Find where the given text appears and provide that cell's center as (x, y) coordinate. 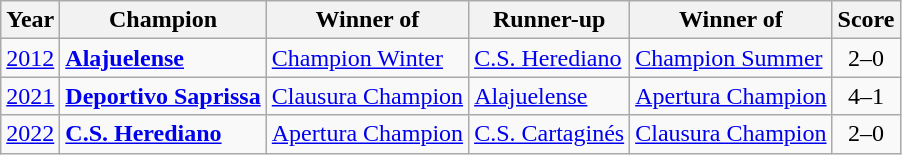
Year (30, 20)
Champion Summer (731, 58)
C.S. Cartaginés (550, 134)
Runner-up (550, 20)
Champion Winter (367, 58)
2012 (30, 58)
2021 (30, 96)
Champion (163, 20)
Score (866, 20)
4–1 (866, 96)
Deportivo Saprissa (163, 96)
2022 (30, 134)
